Search for the cell housing the specified text and yield its (x, y) center coordinate. 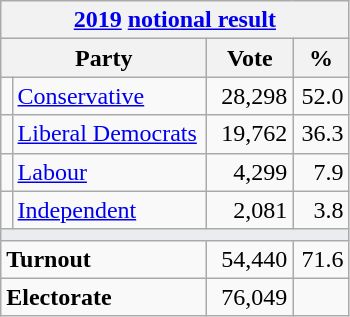
4,299 (250, 172)
7.9 (321, 172)
2,081 (250, 210)
3.8 (321, 210)
54,440 (250, 259)
Vote (250, 58)
Party (104, 58)
28,298 (250, 96)
Turnout (104, 259)
Liberal Democrats (110, 134)
Electorate (104, 297)
36.3 (321, 134)
71.6 (321, 259)
19,762 (250, 134)
% (321, 58)
Independent (110, 210)
Conservative (110, 96)
2019 notional result (175, 20)
Labour (110, 172)
76,049 (250, 297)
52.0 (321, 96)
